Provide the (x, y) coordinate of the cell's center where the given text is located.  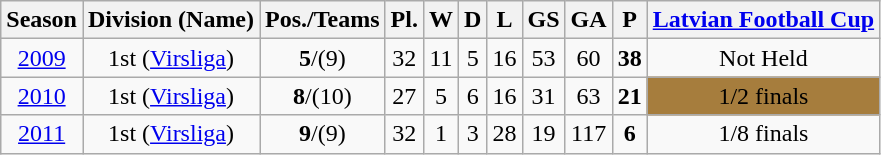
2009 (42, 58)
Pl. (404, 20)
11 (440, 58)
2010 (42, 96)
19 (544, 134)
GS (544, 20)
P (630, 20)
W (440, 20)
1/2 finals (763, 96)
53 (544, 58)
3 (473, 134)
117 (588, 134)
9/(9) (323, 134)
2011 (42, 134)
L (504, 20)
Pos./Teams (323, 20)
60 (588, 58)
8/(10) (323, 96)
GA (588, 20)
Not Held (763, 58)
1 (440, 134)
Latvian Football Cup (763, 20)
21 (630, 96)
63 (588, 96)
Season (42, 20)
38 (630, 58)
5/(9) (323, 58)
D (473, 20)
27 (404, 96)
31 (544, 96)
28 (504, 134)
Division (Name) (170, 20)
1/8 finals (763, 134)
